Scan for the cell matching the given text and deliver its (X, Y) coordinate at center. 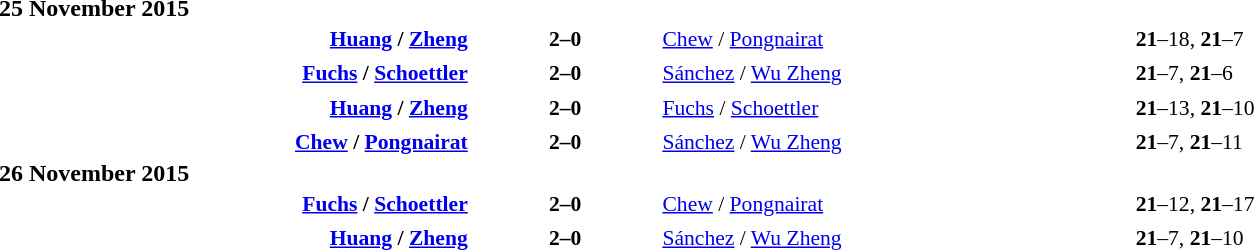
Fuchs / Schoettler (897, 108)
